Output the [x, y] coordinate of the center of the cell containing the given text.  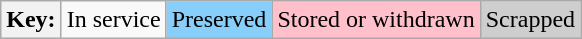
Stored or withdrawn [376, 20]
Preserved [219, 20]
Key: [31, 20]
Scrapped [530, 20]
In service [114, 20]
